Pinpoint the cell where the given text exists, returning its (X, Y) midpoint coordinate. 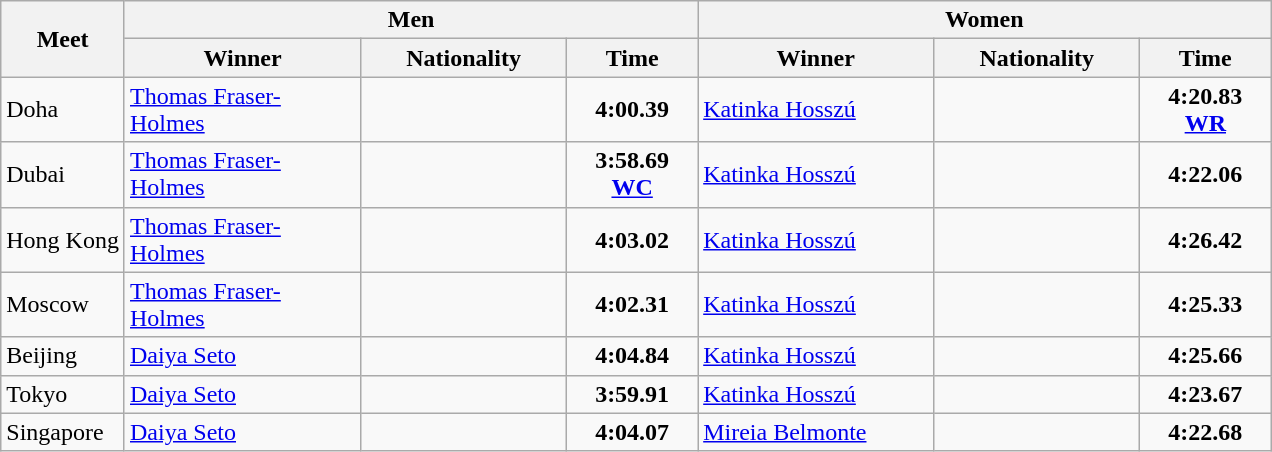
3:58.69 WC (632, 174)
3:59.91 (632, 394)
Moscow (63, 304)
4:22.06 (1206, 174)
Tokyo (63, 394)
Doha (63, 110)
Hong Kong (63, 240)
4:23.67 (1206, 394)
4:03.02 (632, 240)
4:25.33 (1206, 304)
Women (984, 20)
Meet (63, 39)
Dubai (63, 174)
4:04.07 (632, 432)
Beijing (63, 356)
Mireia Belmonte (816, 432)
4:00.39 (632, 110)
4:22.68 (1206, 432)
4:04.84 (632, 356)
4:26.42 (1206, 240)
Men (410, 20)
4:20.83 WR (1206, 110)
Singapore (63, 432)
4:25.66 (1206, 356)
4:02.31 (632, 304)
